Scan for the cell matching the given text and deliver its [X, Y] coordinate at center. 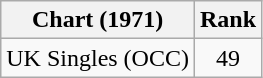
49 [228, 58]
Chart (1971) [98, 20]
UK Singles (OCC) [98, 58]
Rank [228, 20]
